For the text-containing cell, return its midpoint in [X, Y] coordinate format. 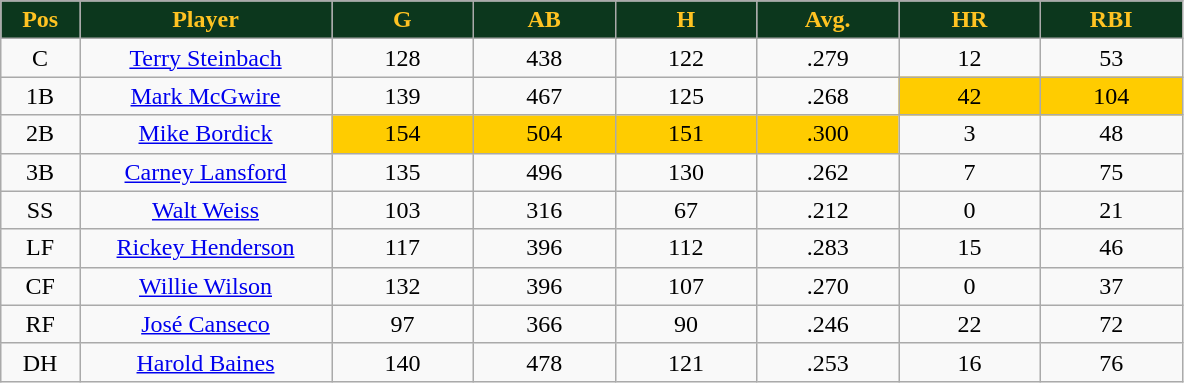
15 [970, 248]
42 [970, 96]
Player [206, 20]
Rickey Henderson [206, 248]
.279 [828, 58]
128 [403, 58]
53 [1111, 58]
467 [544, 96]
3 [970, 134]
22 [970, 324]
478 [544, 362]
504 [544, 134]
72 [1111, 324]
103 [403, 210]
438 [544, 58]
.253 [828, 362]
Terry Steinbach [206, 58]
.262 [828, 172]
Harold Baines [206, 362]
130 [686, 172]
.270 [828, 286]
75 [1111, 172]
G [403, 20]
132 [403, 286]
12 [970, 58]
121 [686, 362]
Walt Weiss [206, 210]
48 [1111, 134]
112 [686, 248]
SS [40, 210]
Mark McGwire [206, 96]
154 [403, 134]
RBI [1111, 20]
AB [544, 20]
C [40, 58]
RF [40, 324]
496 [544, 172]
366 [544, 324]
Pos [40, 20]
Willie Wilson [206, 286]
.268 [828, 96]
37 [1111, 286]
21 [1111, 210]
16 [970, 362]
CF [40, 286]
.246 [828, 324]
.300 [828, 134]
97 [403, 324]
140 [403, 362]
DH [40, 362]
Mike Bordick [206, 134]
3B [40, 172]
1B [40, 96]
135 [403, 172]
90 [686, 324]
117 [403, 248]
139 [403, 96]
H [686, 20]
.283 [828, 248]
HR [970, 20]
104 [1111, 96]
151 [686, 134]
107 [686, 286]
125 [686, 96]
.212 [828, 210]
Avg. [828, 20]
7 [970, 172]
46 [1111, 248]
José Canseco [206, 324]
Carney Lansford [206, 172]
316 [544, 210]
2B [40, 134]
122 [686, 58]
76 [1111, 362]
LF [40, 248]
67 [686, 210]
